Output the [X, Y] coordinate of the center of the cell containing the given text.  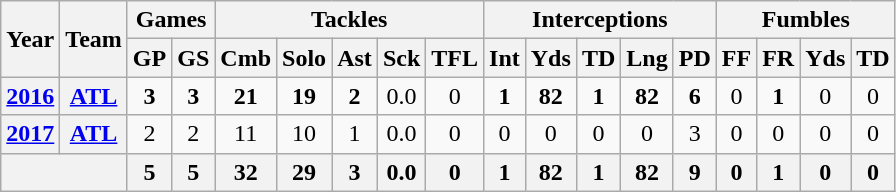
10 [304, 134]
19 [304, 96]
6 [694, 96]
Year [30, 39]
Games [170, 20]
29 [304, 172]
FF [736, 58]
Ast [355, 58]
GS [194, 58]
PD [694, 58]
21 [246, 96]
Lng [647, 58]
Fumbles [806, 20]
TFL [455, 58]
9 [694, 172]
FR [778, 58]
Tackles [350, 20]
11 [246, 134]
2017 [30, 134]
Interceptions [600, 20]
Solo [304, 58]
2016 [30, 96]
Sck [401, 58]
Team [94, 39]
32 [246, 172]
GP [149, 58]
Cmb [246, 58]
Int [505, 58]
